Output the [x, y] coordinate of the center of the cell containing the given text.  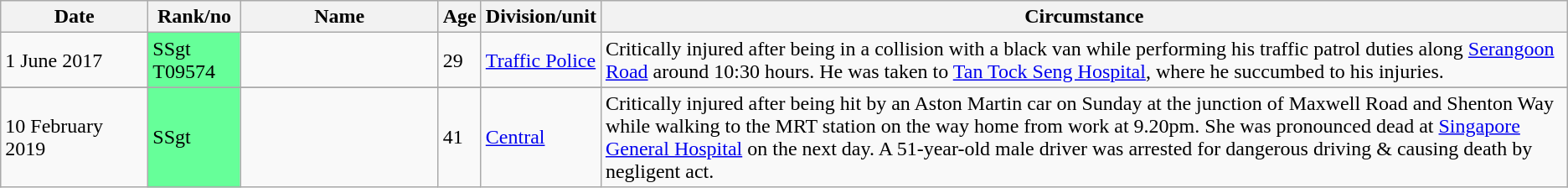
Central [541, 138]
10 February 2019 [75, 138]
Date [75, 17]
SSgt T09574 [194, 60]
29 [459, 60]
1 June 2017 [75, 60]
Age [459, 17]
Circumstance [1084, 17]
SSgt [194, 138]
Division/unit [541, 17]
Rank/no [194, 17]
Traffic Police [541, 60]
Name [339, 17]
41 [459, 138]
